Identify which cell holds the provided text, then report its (x, y) central coordinate. 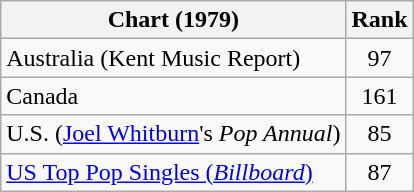
Canada (174, 96)
97 (380, 58)
161 (380, 96)
85 (380, 134)
Chart (1979) (174, 20)
Australia (Kent Music Report) (174, 58)
US Top Pop Singles (Billboard) (174, 172)
87 (380, 172)
U.S. (Joel Whitburn's Pop Annual) (174, 134)
Rank (380, 20)
